Locate the cell with the specified text and output its (x, y) center coordinate. 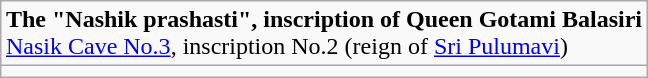
The "Nashik prashasti", inscription of Queen Gotami BalasiriNasik Cave No.3, inscription No.2 (reign of Sri Pulumavi) (324, 34)
